Identify which cell holds the provided text, then report its [X, Y] central coordinate. 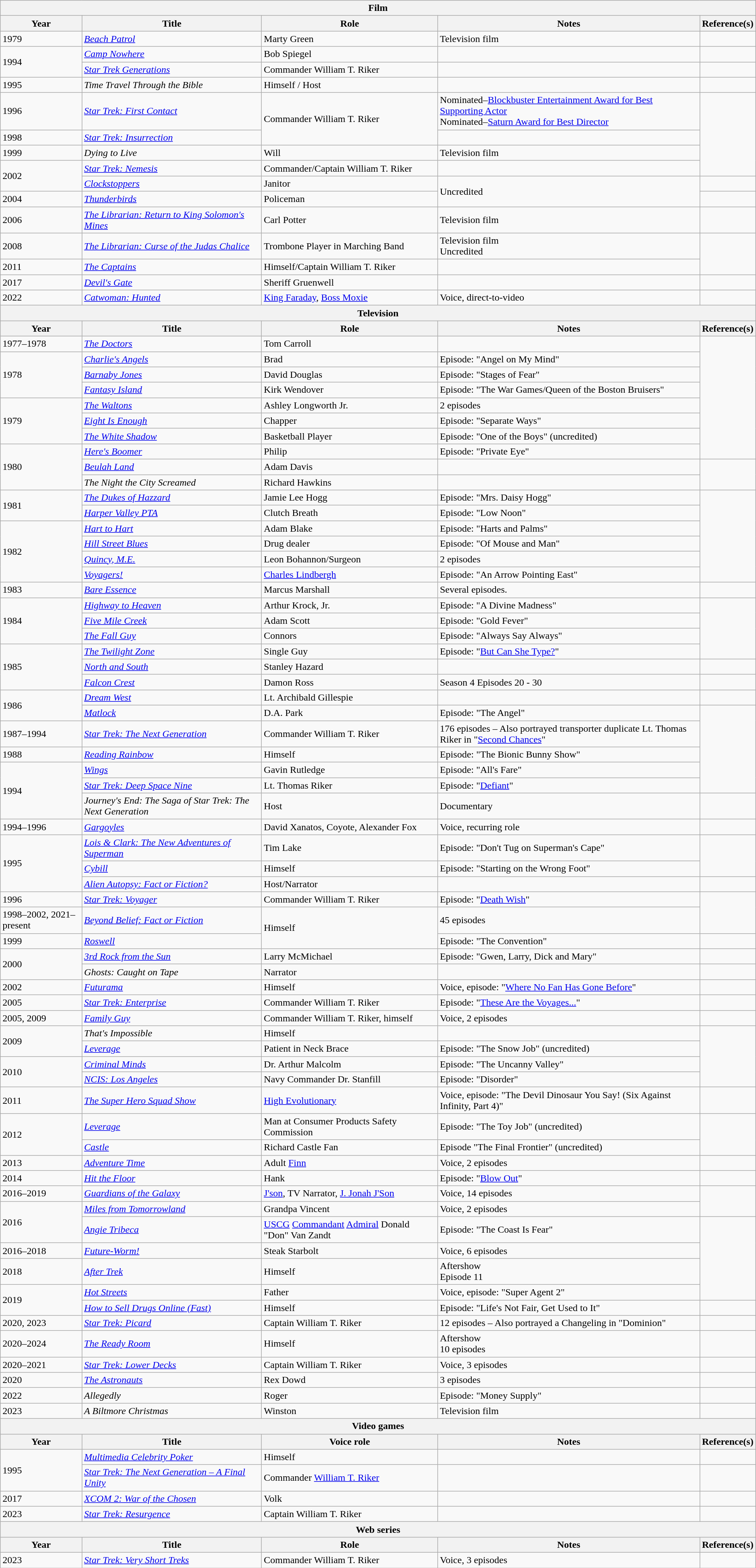
Winston [350, 1411]
Episode: "Always Say Always" [569, 636]
Hank [350, 1178]
Gargoyles [172, 827]
Star Trek Generations [172, 69]
Father [350, 1292]
Episode: "Life's Not Fair, Get Used to It" [569, 1308]
Navy Commander Dr. Stanfill [350, 1080]
Aftershow10 episodes [569, 1344]
NCIS: Los Angeles [172, 1080]
1982 [41, 551]
2006 [41, 220]
Lt. Thomas Riker [350, 785]
Jamie Lee Hogg [350, 498]
Kirk Wendover [350, 390]
Stanley Hazard [350, 667]
How to Sell Drugs Online (Fast) [172, 1308]
Miles from Tomorrowland [172, 1209]
Episode: "Money Supply" [569, 1395]
1985 [41, 667]
Wings [172, 770]
Clutch Breath [350, 513]
Voice, episode: "The Devil Dinosaur You Say! (Six Against Infinity, Part 4)" [569, 1101]
David Xanatos, Coyote, Alexander Fox [350, 827]
High Evolutionary [350, 1101]
Drug dealer [350, 544]
Hill Street Blues [172, 544]
Sheriff Gruenwell [350, 282]
David Douglas [350, 375]
Ashley Longworth Jr. [350, 405]
2018 [41, 1271]
1977–1978 [41, 344]
Web series [378, 1529]
Beulah Land [172, 467]
North and South [172, 667]
Episode: "All's Fare" [569, 770]
Charlie's Angels [172, 359]
Roger [350, 1395]
Episode: "A Divine Madness" [569, 605]
Episode: "Gwen, Larry, Dick and Mary" [569, 956]
The Super Hero Squad Show [172, 1101]
Voice, episode: "Super Agent 2" [569, 1292]
Eight Is Enough [172, 421]
Thunderbirds [172, 199]
12 episodes – Also portrayed a Changeling in "Dominion" [569, 1323]
Television filmUncredited [569, 246]
2012 [41, 1134]
The Night the City Screamed [172, 482]
Voice, 6 episodes [569, 1250]
J'son, TV Narrator, J. Jonah J'Son [350, 1193]
Documentary [569, 806]
Episode: "The Toy Job" (uncredited) [569, 1126]
Host [350, 806]
2004 [41, 199]
Charles Lindbergh [350, 575]
Matlock [172, 713]
Star Trek: Insurrection [172, 137]
1978 [41, 375]
Star Trek: Resurgence [172, 1514]
Episode: "Starting on the Wrong Foot" [569, 869]
Adventure Time [172, 1163]
176 episodes – Also portrayed transporter duplicate Lt. Thomas Riker in "Second Chances" [569, 734]
Family Guy [172, 1018]
2020–2024 [41, 1344]
The Waltons [172, 405]
Voice, 14 episodes [569, 1193]
Episode "The Final Frontier" (uncredited) [569, 1147]
2009 [41, 1041]
Roswell [172, 941]
1988 [41, 755]
That's Impossible [172, 1033]
Bob Spiegel [350, 54]
Episode: "Stages of Fear" [569, 375]
Episode: "Separate Ways" [569, 421]
Star Trek: First Contact [172, 111]
2020–2021 [41, 1365]
Narrator [350, 972]
Bare Essence [172, 590]
Episode: "Angel on My Mind" [569, 359]
Larry McMichael [350, 956]
Nominated–Blockbuster Entertainment Award for Best Supporting ActorNominated–Saturn Award for Best Director [569, 111]
Here's Boomer [172, 451]
Five Mile Creek [172, 621]
Futurama [172, 987]
Falcon Crest [172, 682]
Adam Blake [350, 528]
Time Travel Through the Bible [172, 85]
2014 [41, 1178]
Guardians of the Galaxy [172, 1193]
Policeman [350, 199]
Ghosts: Caught on Tape [172, 972]
Episode: "Low Noon" [569, 513]
Lt. Archibald Gillespie [350, 697]
Episode: "The Convention" [569, 941]
Beach Patrol [172, 39]
USCG Commandant Admiral Donald "Don" Van Zandt [350, 1230]
The Ready Room [172, 1344]
Episode: "But Can She Type?" [569, 651]
Trombone Player in Marching Band [350, 246]
Arthur Krock, Jr. [350, 605]
Richard Castle Fan [350, 1147]
The Twilight Zone [172, 651]
Adam Scott [350, 621]
Lois & Clark: The New Adventures of Superman [172, 848]
2013 [41, 1163]
The White Shadow [172, 436]
Castle [172, 1147]
Episode: "Gold Fever" [569, 621]
Episode: "The Snow Job" (uncredited) [569, 1049]
XCOM 2: War of the Chosen [172, 1499]
The Astronauts [172, 1380]
Beyond Belief: Fact or Fiction [172, 920]
Voyagers! [172, 575]
Episode: "Disorder" [569, 1080]
Hart to Hart [172, 528]
The Captains [172, 267]
Season 4 Episodes 20 - 30 [569, 682]
Star Trek: Voyager [172, 899]
Single Guy [350, 651]
Quincy, M.E. [172, 559]
2016–2018 [41, 1250]
45 episodes [569, 920]
Barnaby Jones [172, 375]
Chapper [350, 421]
Catwoman: Hunted [172, 298]
The Librarian: Curse of the Judas Chalice [172, 246]
Commander William T. Riker, himself [350, 1018]
Marty Green [350, 39]
Richard Hawkins [350, 482]
Dream West [172, 697]
2020 [41, 1380]
Episode: "Defiant" [569, 785]
Cybill [172, 869]
3 episodes [569, 1380]
Damon Ross [350, 682]
Gavin Rutledge [350, 770]
Episode: "The Uncanny Valley" [569, 1064]
Criminal Minds [172, 1064]
Will [350, 153]
Episode: "Mrs. Daisy Hogg" [569, 498]
Episode: "Of Mouse and Man" [569, 544]
2010 [41, 1072]
Episode: "The War Games/Queen of the Boston Bruisers" [569, 390]
Video games [378, 1426]
Episode: "Death Wish" [569, 899]
Clockstoppers [172, 183]
Alien Autopsy: Fact or Fiction? [172, 884]
2005 [41, 1002]
Patient in Neck Brace [350, 1049]
Episode: "One of the Boys" (uncredited) [569, 436]
1984 [41, 621]
Dying to Live [172, 153]
Rex Dowd [350, 1380]
Journey's End: The Saga of Star Trek: The Next Generation [172, 806]
1980 [41, 467]
The Dukes of Hazzard [172, 498]
The Librarian: Return to King Solomon's Mines [172, 220]
Star Trek: Nemesis [172, 168]
Multimedia Celebrity Poker [172, 1457]
Episode: "Harts and Palms" [569, 528]
Star Trek: The Next Generation [172, 734]
Janitor [350, 183]
Commander/Captain William T. Riker [350, 168]
Dr. Arthur Malcolm [350, 1064]
Voice role [350, 1442]
Harper Valley PTA [172, 513]
Connors [350, 636]
Volk [350, 1499]
Star Trek: The Next Generation – A Final Unity [172, 1478]
Brad [350, 359]
Voice, episode: "Where No Fan Has Gone Before" [569, 987]
After Trek [172, 1271]
AftershowEpisode 11 [569, 1271]
Hit the Floor [172, 1178]
Camp Nowhere [172, 54]
Tom Carroll [350, 344]
Uncredited [569, 191]
Episode: "An Arrow Pointing East" [569, 575]
D.A. Park [350, 713]
Devil's Gate [172, 282]
Tim Lake [350, 848]
2020, 2023 [41, 1323]
Film [378, 8]
Angie Tribeca [172, 1230]
Star Trek: Deep Space Nine [172, 785]
Highway to Heaven [172, 605]
2008 [41, 246]
Star Trek: Picard [172, 1323]
King Faraday, Boss Moxie [350, 298]
Episode: "Private Eye" [569, 451]
Star Trek: Lower Decks [172, 1365]
1986 [41, 705]
Episode: "Don't Tug on Superman's Cape" [569, 848]
1998 [41, 137]
Steak Starbolt [350, 1250]
Himself/Captain William T. Riker [350, 267]
1983 [41, 590]
2016 [41, 1222]
Several episodes. [569, 590]
Adult Finn [350, 1163]
Episode: "The Bionic Bunny Show" [569, 755]
Fantasy Island [172, 390]
Man at Consumer Products Safety Commission [350, 1126]
Star Trek: Enterprise [172, 1002]
2016–2019 [41, 1193]
Adam Davis [350, 467]
Voice, direct-to-video [569, 298]
Voice, recurring role [569, 827]
Episode: "The Coast Is Fear" [569, 1230]
Episode: "The Angel" [569, 713]
A Biltmore Christmas [172, 1411]
Carl Potter [350, 220]
Episode: "These Are the Voyages..." [569, 1002]
1998–2002, 2021–present [41, 920]
Episode: "Blow Out" [569, 1178]
3rd Rock from the Sun [172, 956]
Reading Rainbow [172, 755]
2019 [41, 1300]
Future-Worm! [172, 1250]
2005, 2009 [41, 1018]
2000 [41, 964]
The Fall Guy [172, 636]
The Doctors [172, 344]
Basketball Player [350, 436]
Philip [350, 451]
Hot Streets [172, 1292]
Star Trek: Very Short Treks [172, 1560]
Himself / Host [350, 85]
1981 [41, 505]
Host/Narrator [350, 884]
Leon Bohannon/Surgeon [350, 559]
Allegedly [172, 1395]
Grandpa Vincent [350, 1209]
1987–1994 [41, 734]
1994–1996 [41, 827]
Marcus Marshall [350, 590]
Television [378, 313]
